For the text-containing cell, return its midpoint in (x, y) coordinate format. 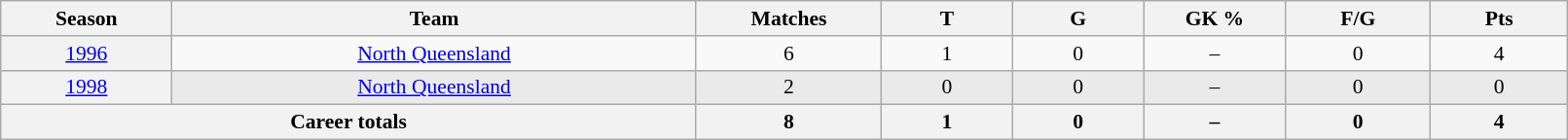
1998 (87, 87)
T (948, 18)
F/G (1358, 18)
Career totals (348, 122)
1996 (87, 53)
8 (788, 122)
Team (434, 18)
G (1078, 18)
Pts (1499, 18)
Season (87, 18)
6 (788, 53)
2 (788, 87)
Matches (788, 18)
GK % (1215, 18)
